Pinpoint the cell where the given text exists, returning its [x, y] midpoint coordinate. 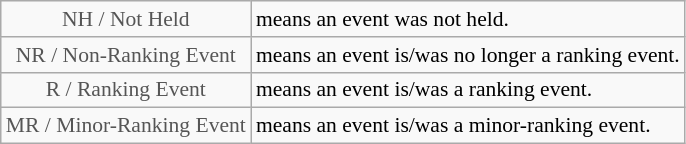
means an event is/was a ranking event. [468, 90]
NR / Non-Ranking Event [126, 55]
MR / Minor-Ranking Event [126, 126]
NH / Not Held [126, 19]
means an event is/was a minor-ranking event. [468, 126]
means an event was not held. [468, 19]
means an event is/was no longer a ranking event. [468, 55]
R / Ranking Event [126, 90]
